Identify which cell holds the provided text, then report its [X, Y] central coordinate. 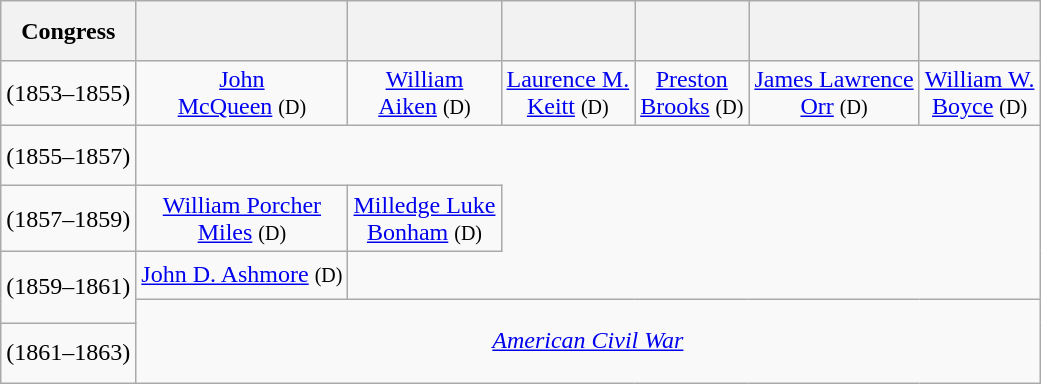
PrestonBrooks (D) [692, 94]
(1853–1855) [68, 94]
WilliamAiken (D) [424, 94]
James LawrenceOrr (D) [834, 94]
Milledge LukeBonham (D) [424, 218]
(1855–1857) [68, 156]
(1859–1861) [68, 287]
Laurence M.Keitt (D) [568, 94]
JohnMcQueen (D) [242, 94]
Congress [68, 31]
(1857–1859) [68, 218]
John D. Ashmore (D) [242, 275]
William PorcherMiles (D) [242, 218]
William W.Boyce (D) [980, 94]
(1861–1863) [68, 353]
American Civil War [588, 341]
